Return [X, Y] of the center of cell containing provided text 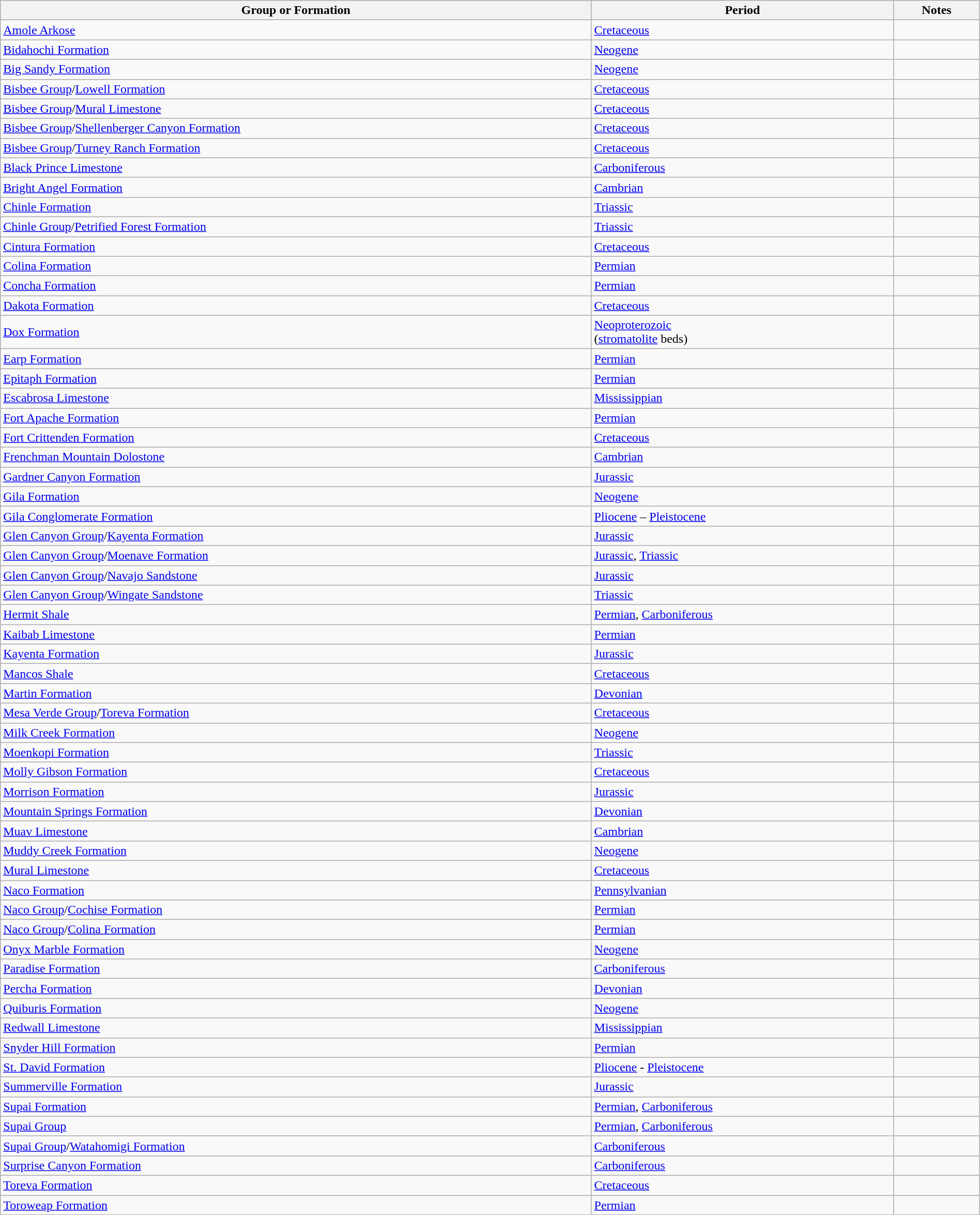
Supai Group/Watahomigi Formation [296, 1146]
Glen Canyon Group/Moenave Formation [296, 555]
Period [742, 10]
Bisbee Group/Turney Ranch Formation [296, 148]
Toroweap Formation [296, 1205]
Bisbee Group/Lowell Formation [296, 89]
Quiburis Formation [296, 1008]
Pliocene - Pleistocene [742, 1067]
Naco Group/Colina Formation [296, 930]
Bisbee Group/Shellenberger Canyon Formation [296, 128]
Escabrosa Limestone [296, 398]
Concha Formation [296, 286]
Notes [937, 10]
Cintura Formation [296, 247]
Dox Formation [296, 332]
Big Sandy Formation [296, 69]
Percha Formation [296, 989]
Glen Canyon Group/Wingate Sandstone [296, 595]
Kaibab Limestone [296, 634]
Pliocene – Pleistocene [742, 516]
Fort Crittenden Formation [296, 437]
Mesa Verde Group/Toreva Formation [296, 713]
Summerville Formation [296, 1087]
Gila Conglomerate Formation [296, 516]
Bright Angel Formation [296, 187]
Glen Canyon Group/Kayenta Formation [296, 536]
Milk Creek Formation [296, 733]
Muav Limestone [296, 831]
Mountain Springs Formation [296, 811]
Bisbee Group/Mural Limestone [296, 109]
Pennsylvanian [742, 890]
Supai Group [296, 1126]
Muddy Creek Formation [296, 850]
Earp Formation [296, 359]
Epitaph Formation [296, 378]
Colina Formation [296, 266]
Toreva Formation [296, 1185]
Amole Arkose [296, 30]
Snyder Hill Formation [296, 1047]
Black Prince Limestone [296, 168]
Bidahochi Formation [296, 50]
Naco Group/Cochise Formation [296, 910]
Redwall Limestone [296, 1028]
Molly Gibson Formation [296, 772]
Chinle Group/Petrified Forest Formation [296, 226]
Surprise Canyon Formation [296, 1165]
Group or Formation [296, 10]
Fort Apache Formation [296, 418]
Morrison Formation [296, 792]
Neoproterozoic(stromatolite beds) [742, 332]
Dakota Formation [296, 306]
Gila Formation [296, 496]
Paradise Formation [296, 969]
Gardner Canyon Formation [296, 477]
Moenkopi Formation [296, 752]
Hermit Shale [296, 615]
Mural Limestone [296, 870]
Jurassic, Triassic [742, 555]
Glen Canyon Group/Navajo Sandstone [296, 575]
Chinle Formation [296, 207]
Supai Formation [296, 1106]
Naco Formation [296, 890]
Frenchman Mountain Dolostone [296, 457]
St. David Formation [296, 1067]
Martin Formation [296, 693]
Mancos Shale [296, 674]
Onyx Marble Formation [296, 949]
Kayenta Formation [296, 654]
